Search for the cell housing the specified text and yield its (x, y) center coordinate. 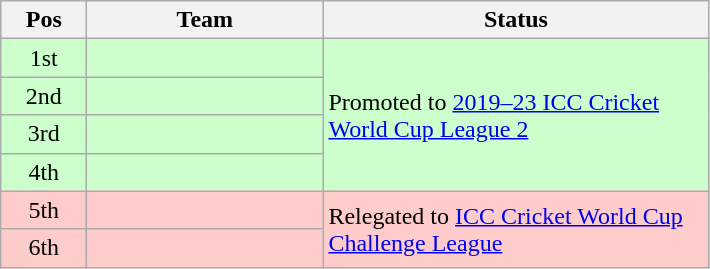
Promoted to 2019–23 ICC Cricket World Cup League 2 (516, 115)
3rd (44, 134)
Relegated to ICC Cricket World Cup Challenge League (516, 229)
Team (205, 20)
1st (44, 58)
6th (44, 248)
5th (44, 210)
Pos (44, 20)
2nd (44, 96)
4th (44, 172)
Status (516, 20)
